Scan for the cell matching the given text and deliver its (x, y) coordinate at center. 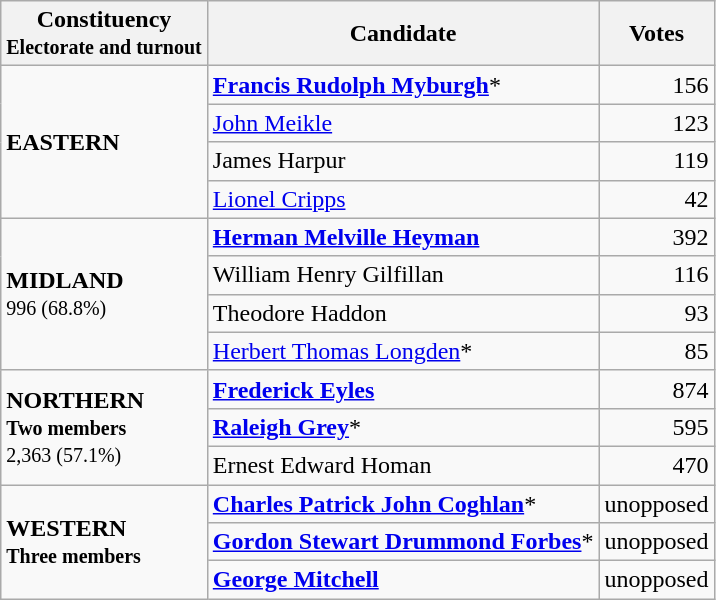
NORTHERNTwo members2,363 (57.1%) (104, 427)
Herman Melville Heyman (403, 237)
ConstituencyElectorate and turnout (104, 34)
123 (656, 123)
42 (656, 199)
John Meikle (403, 123)
470 (656, 465)
392 (656, 237)
Frederick Eyles (403, 389)
Theodore Haddon (403, 313)
MIDLAND996 (68.8%) (104, 294)
Candidate (403, 34)
874 (656, 389)
George Mitchell (403, 580)
Charles Patrick John Coghlan* (403, 503)
Herbert Thomas Longden* (403, 351)
93 (656, 313)
EASTERN (104, 142)
156 (656, 85)
Lionel Cripps (403, 199)
85 (656, 351)
Raleigh Grey* (403, 427)
Francis Rudolph Myburgh* (403, 85)
William Henry Gilfillan (403, 275)
Votes (656, 34)
Ernest Edward Homan (403, 465)
Gordon Stewart Drummond Forbes* (403, 542)
WESTERNThree members (104, 541)
595 (656, 427)
James Harpur (403, 161)
116 (656, 275)
119 (656, 161)
